Provide the [X, Y] coordinate of the cell's center where the given text is located.  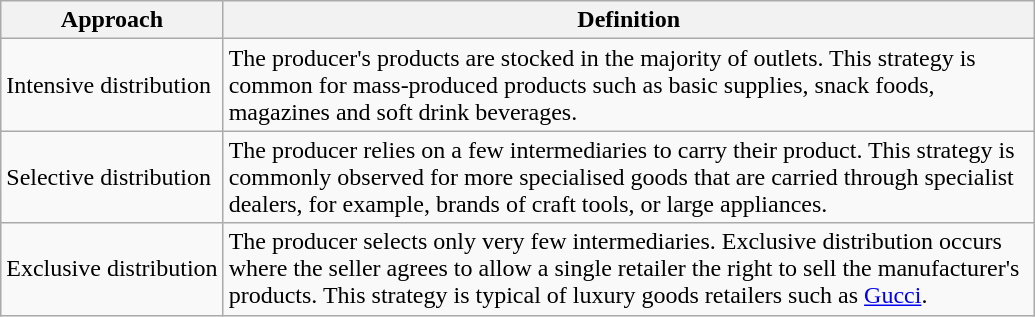
Intensive distribution [112, 85]
Definition [628, 20]
Approach [112, 20]
Selective distribution [112, 177]
Exclusive distribution [112, 269]
